Capture the cell that displays the provided text and extract its (X, Y) central coordinate. 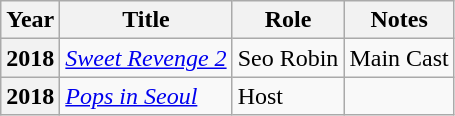
Main Cast (399, 58)
Seo Robin (288, 58)
Title (146, 20)
Year (30, 20)
Sweet Revenge 2 (146, 58)
Host (288, 96)
Notes (399, 20)
Role (288, 20)
Pops in Seoul (146, 96)
